From the cell containing the given text, extract its center point as [x, y] coordinate. 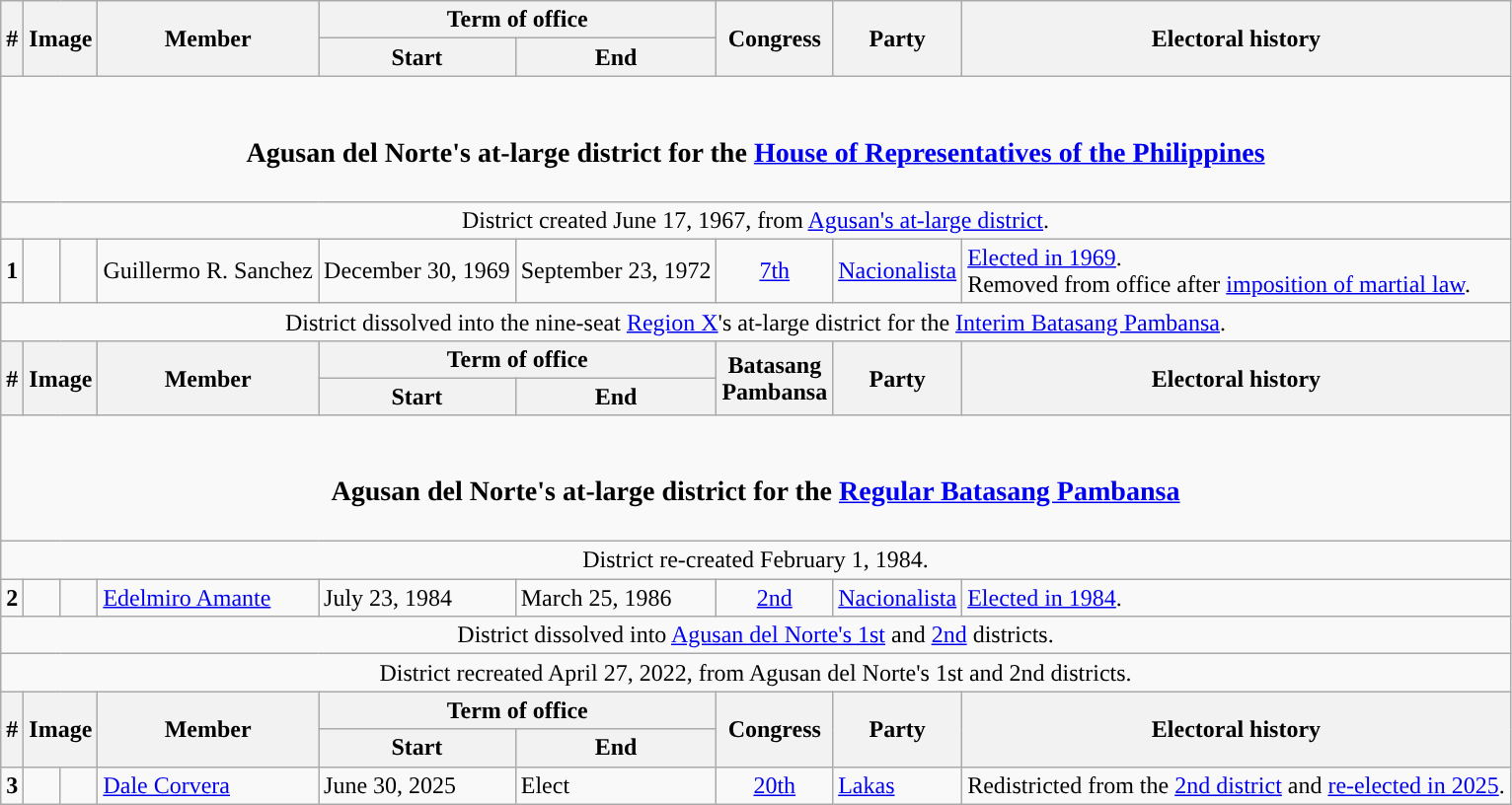
Agusan del Norte's at-large district for the House of Representatives of the Philippines [756, 138]
BatasangPambansa [775, 378]
March 25, 1986 [616, 598]
Dale Corvera [208, 785]
District re-created February 1, 1984. [756, 560]
2 [12, 598]
Redistricted from the 2nd district and re-elected in 2025. [1237, 785]
District dissolved into Agusan del Norte's 1st and 2nd districts. [756, 635]
7th [775, 270]
Agusan del Norte's at-large district for the Regular Batasang Pambansa [756, 477]
District created June 17, 1967, from Agusan's at-large district. [756, 220]
District dissolved into the nine-seat Region X's at-large district for the Interim Batasang Pambansa. [756, 322]
Lakas [898, 785]
Elect [616, 785]
Guillermo R. Sanchez [208, 270]
December 30, 1969 [417, 270]
June 30, 2025 [417, 785]
3 [12, 785]
September 23, 1972 [616, 270]
Edelmiro Amante [208, 598]
Elected in 1984. [1237, 598]
July 23, 1984 [417, 598]
District recreated April 27, 2022, from Agusan del Norte's 1st and 2nd districts. [756, 673]
Elected in 1969.Removed from office after imposition of martial law. [1237, 270]
2nd [775, 598]
1 [12, 270]
20th [775, 785]
